For the text-containing cell, return its midpoint in (x, y) coordinate format. 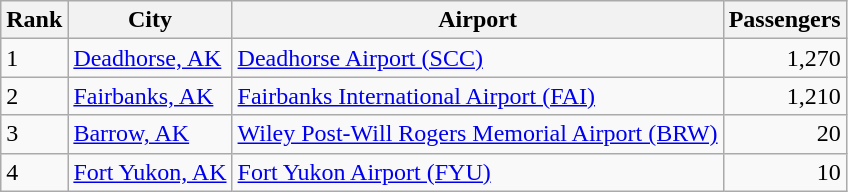
Deadhorse Airport (SCC) (478, 58)
1 (34, 58)
City (150, 20)
20 (784, 134)
Airport (478, 20)
Fairbanks International Airport (FAI) (478, 96)
4 (34, 172)
Fort Yukon Airport (FYU) (478, 172)
1,270 (784, 58)
Barrow, AK (150, 134)
10 (784, 172)
Fort Yukon, AK (150, 172)
Rank (34, 20)
Deadhorse, AK (150, 58)
Fairbanks, AK (150, 96)
1,210 (784, 96)
Wiley Post-Will Rogers Memorial Airport (BRW) (478, 134)
3 (34, 134)
2 (34, 96)
Passengers (784, 20)
